From the cell containing the given text, extract its center point as (x, y) coordinate. 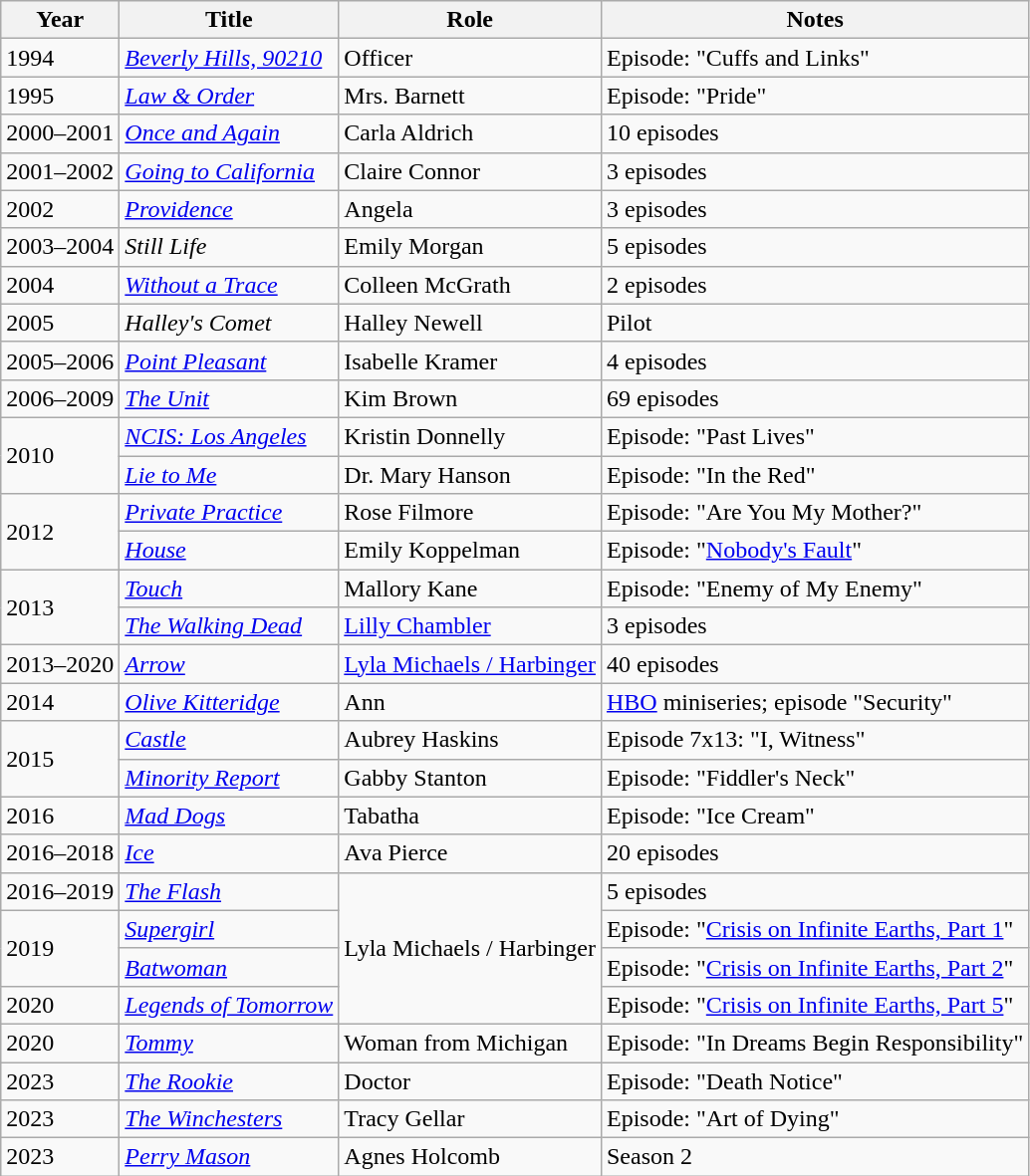
Olive Kitteridge (229, 702)
Episode: "Cuffs and Links" (815, 58)
Episode: "Crisis on Infinite Earths, Part 2" (815, 967)
69 episodes (815, 398)
2013–2020 (60, 664)
2012 (60, 532)
Episode: "Pride" (815, 96)
Halley Newell (470, 323)
Still Life (229, 247)
Lilly Chambler (470, 626)
Tommy (229, 1043)
Legends of Tomorrow (229, 1005)
Going to California (229, 171)
House (229, 551)
Arrow (229, 664)
Kristin Donnelly (470, 436)
Role (470, 20)
2001–2002 (60, 171)
Batwoman (229, 967)
2016 (60, 816)
2 episodes (815, 285)
Perry Mason (229, 1157)
Law & Order (229, 96)
Notes (815, 20)
Episode: "In the Red" (815, 475)
Without a Trace (229, 285)
Ava Pierce (470, 853)
1995 (60, 96)
Episode: "Past Lives" (815, 436)
Season 2 (815, 1157)
Touch (229, 588)
Rose Filmore (470, 513)
Episode: "Crisis on Infinite Earths, Part 1" (815, 929)
1994 (60, 58)
2015 (60, 759)
Ice (229, 853)
The Walking Dead (229, 626)
HBO miniseries; episode "Security" (815, 702)
Episode: "Nobody's Fault" (815, 551)
2005 (60, 323)
Episode: "Are You My Mother?" (815, 513)
Mrs. Barnett (470, 96)
2006–2009 (60, 398)
Halley's Comet (229, 323)
Claire Connor (470, 171)
Officer (470, 58)
2003–2004 (60, 247)
Castle (229, 740)
Private Practice (229, 513)
Tabatha (470, 816)
20 episodes (815, 853)
Woman from Michigan (470, 1043)
2000–2001 (60, 133)
Episode: "Crisis on Infinite Earths, Part 5" (815, 1005)
2002 (60, 209)
Episode: "Art of Dying" (815, 1119)
The Rookie (229, 1080)
4 episodes (815, 360)
Minority Report (229, 778)
Carla Aldrich (470, 133)
Supergirl (229, 929)
Lie to Me (229, 475)
40 episodes (815, 664)
Episode: "In Dreams Begin Responsibility" (815, 1043)
Episode: "Enemy of My Enemy" (815, 588)
Year (60, 20)
2016–2019 (60, 891)
The Winchesters (229, 1119)
Aubrey Haskins (470, 740)
Emily Koppelman (470, 551)
The Flash (229, 891)
Episode: "Ice Cream" (815, 816)
2013 (60, 607)
Point Pleasant (229, 360)
Doctor (470, 1080)
Emily Morgan (470, 247)
10 episodes (815, 133)
Beverly Hills, 90210 (229, 58)
Once and Again (229, 133)
Colleen McGrath (470, 285)
Episode: "Fiddler's Neck" (815, 778)
Kim Brown (470, 398)
NCIS: Los Angeles (229, 436)
Ann (470, 702)
2014 (60, 702)
2010 (60, 455)
Episode 7x13: "I, Witness" (815, 740)
Isabelle Kramer (470, 360)
2005–2006 (60, 360)
Tracy Gellar (470, 1119)
The Unit (229, 398)
2019 (60, 948)
2004 (60, 285)
Mad Dogs (229, 816)
Title (229, 20)
Providence (229, 209)
2016–2018 (60, 853)
Mallory Kane (470, 588)
Dr. Mary Hanson (470, 475)
Gabby Stanton (470, 778)
Agnes Holcomb (470, 1157)
Angela (470, 209)
Episode: "Death Notice" (815, 1080)
Pilot (815, 323)
